For the text-containing cell, return its midpoint in [X, Y] coordinate format. 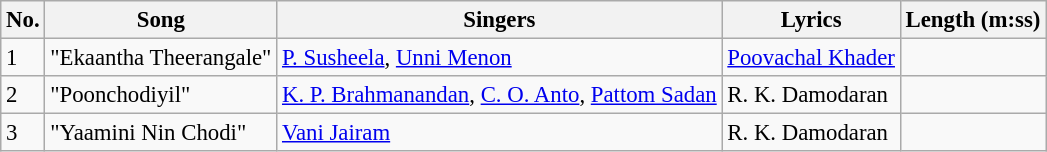
Song [161, 20]
Singers [500, 20]
3 [23, 133]
Lyrics [811, 20]
Vani Jairam [500, 133]
P. Susheela, Unni Menon [500, 58]
1 [23, 58]
2 [23, 95]
"Ekaantha Theerangale" [161, 58]
K. P. Brahmanandan, C. O. Anto, Pattom Sadan [500, 95]
"Poonchodiyil" [161, 95]
"Yaamini Nin Chodi" [161, 133]
No. [23, 20]
Poovachal Khader [811, 58]
Length (m:ss) [972, 20]
